Identify which cell holds the provided text, then report its [x, y] central coordinate. 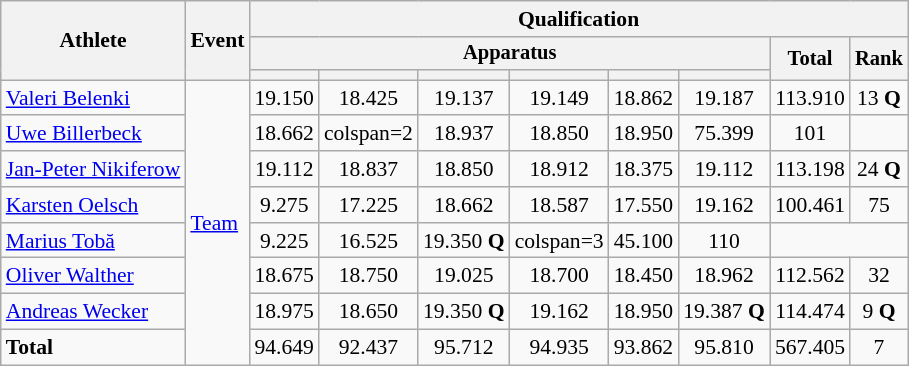
Team [217, 222]
18.650 [368, 312]
Valeri Belenki [94, 98]
colspan=2 [368, 134]
93.862 [644, 348]
13 Q [879, 98]
Rank [879, 58]
9.275 [284, 205]
Oliver Walther [94, 276]
114.474 [810, 312]
113.198 [810, 169]
32 [879, 276]
19.150 [284, 98]
19.025 [464, 276]
75.399 [724, 134]
18.975 [284, 312]
18.937 [464, 134]
17.225 [368, 205]
18.962 [724, 276]
19.149 [560, 98]
Apparatus [509, 54]
Qualification [578, 19]
18.425 [368, 98]
Andreas Wecker [94, 312]
95.810 [724, 348]
Karsten Oelsch [94, 205]
Athlete [94, 40]
92.437 [368, 348]
18.587 [560, 205]
19.187 [724, 98]
567.405 [810, 348]
18.675 [284, 276]
45.100 [644, 241]
101 [810, 134]
Marius Tobă [94, 241]
17.550 [644, 205]
113.910 [810, 98]
75 [879, 205]
16.525 [368, 241]
9.225 [284, 241]
18.450 [644, 276]
18.750 [368, 276]
Event [217, 40]
100.461 [810, 205]
Uwe Billerbeck [94, 134]
112.562 [810, 276]
18.375 [644, 169]
18.837 [368, 169]
94.649 [284, 348]
110 [724, 241]
Jan-Peter Nikiferow [94, 169]
18.700 [560, 276]
24 Q [879, 169]
94.935 [560, 348]
colspan=3 [560, 241]
9 Q [879, 312]
18.862 [644, 98]
19.387 Q [724, 312]
18.912 [560, 169]
7 [879, 348]
95.712 [464, 348]
19.137 [464, 98]
